Locate the cell with the specified text and output its (x, y) center coordinate. 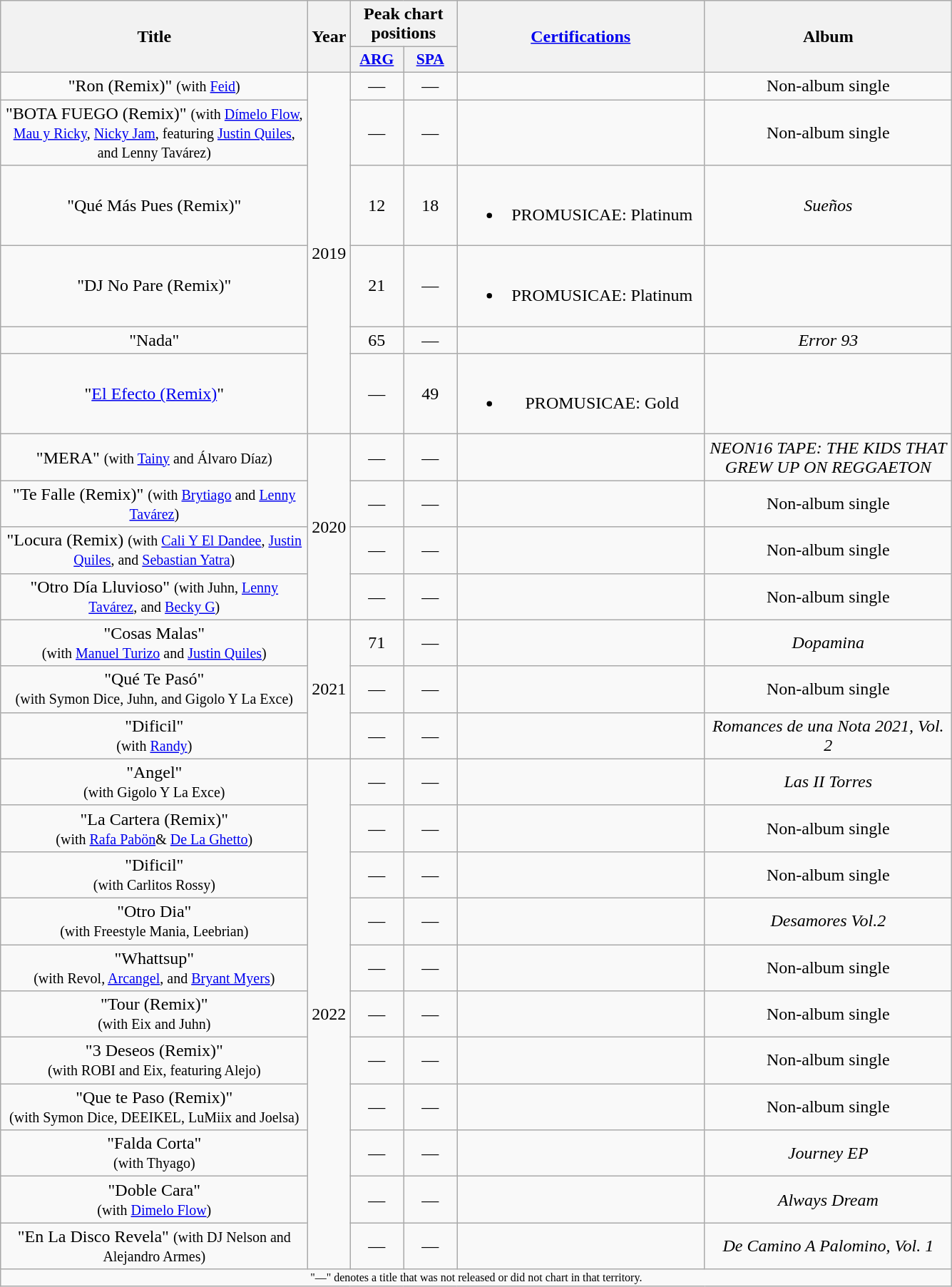
Las II Torres (829, 781)
Certifications (580, 37)
NEON16 TAPE: THE KIDS THAT GREW UP ON REGGAETON (829, 458)
Album (829, 37)
18 (431, 205)
Peak chart positions (404, 24)
Title (154, 37)
Journey EP (829, 1154)
"Nada" (154, 340)
De Camino A Palomino, Vol. 1 (829, 1246)
"3 Deseos (Remix)"(with ROBI and Eix, featuring Alejo) (154, 1061)
Error 93 (829, 340)
49 (431, 394)
"Dificil"(with Randy) (154, 736)
"Te Falle (Remix)" (with Brytiago and Lenny Tavárez) (154, 503)
2019 (329, 252)
PROMUSICAE: Gold (580, 394)
71 (377, 643)
"Whattsup"(with Revol, Arcangel, and Bryant Myers) (154, 967)
"Tour (Remix)"(with Eix and Juhn) (154, 1014)
"La Cartera (Remix)"(with Rafa Pabön& De La Ghetto) (154, 829)
"DJ No Pare (Remix)" (154, 287)
"Doble Cara"(with Dimelo Flow) (154, 1199)
"Que te Paso (Remix)"(with Symon Dice, DEEIKEL, LuMiix and Joelsa) (154, 1107)
"—" denotes a title that was not released or did not chart in that territory. (476, 1278)
Sueños (829, 205)
21 (377, 287)
ARG (377, 60)
2020 (329, 527)
65 (377, 340)
SPA (431, 60)
12 (377, 205)
"Otro Día Lluvioso" (with Juhn, Lenny Tavárez, and Becky G) (154, 596)
"Qué Te Pasó"(with Symon Dice, Juhn, and Gigolo Y La Exce) (154, 689)
"En La Disco Revela" (with DJ Nelson and Alejandro Armes) (154, 1246)
"Locura (Remix) (with Cali Y El Dandee, Justin Quiles, and Sebastian Yatra) (154, 550)
"MERA" (with Tainy and Álvaro Díaz) (154, 458)
"Qué Más Pues (Remix)" (154, 205)
Dopamina (829, 643)
"Falda Corta"(with Thyago) (154, 1154)
"Ron (Remix)" (with Feid) (154, 86)
"Cosas Malas"(with Manuel Turizo and Justin Quiles) (154, 643)
"El Efecto (Remix)" (154, 394)
Year (329, 37)
"Dificil"(with Carlitos Rossy) (154, 874)
Romances de una Nota 2021, Vol. 2 (829, 736)
Desamores Vol.2 (829, 921)
2021 (329, 689)
"BOTA FUEGO (Remix)" (with Dímelo Flow, Mau y Ricky, Nicky Jam, featuring Justin Quiles, and Lenny Tavárez) (154, 133)
"Otro Dia"(with Freestyle Mania, Leebrian) (154, 921)
2022 (329, 1014)
Always Dream (829, 1199)
"Angel"(with Gigolo Y La Exce) (154, 781)
